Output the (x, y) coordinate of the center of the cell containing the given text.  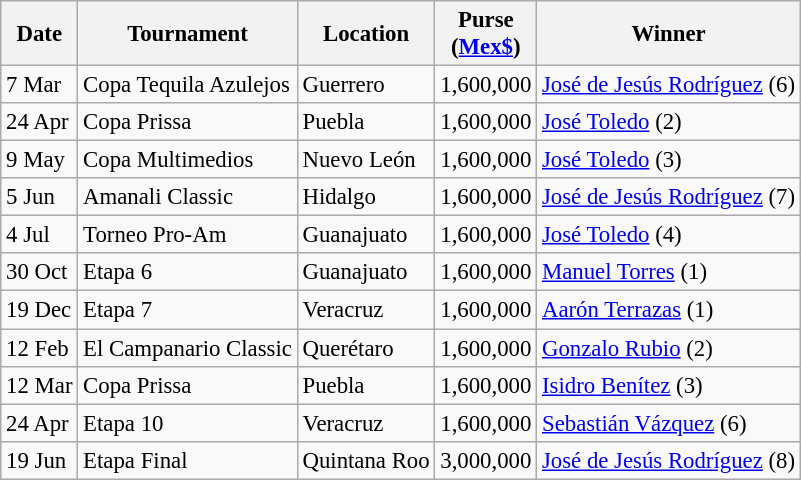
Copa Tequila Azulejos (188, 85)
El Campanario Classic (188, 348)
30 Oct (40, 273)
José Toledo (4) (669, 235)
9 May (40, 160)
Guerrero (366, 85)
Gonzalo Rubio (2) (669, 348)
José Toledo (3) (669, 160)
Winner (669, 34)
Purse(Mex$) (486, 34)
José Toledo (2) (669, 122)
Copa Multimedios (188, 160)
Etapa 10 (188, 423)
Nuevo León (366, 160)
7 Mar (40, 85)
Aarón Terrazas (1) (669, 310)
12 Feb (40, 348)
Date (40, 34)
Amanali Classic (188, 197)
Torneo Pro-Am (188, 235)
Etapa 7 (188, 310)
Isidro Benítez (3) (669, 385)
12 Mar (40, 385)
José de Jesús Rodríguez (7) (669, 197)
Etapa Final (188, 460)
Etapa 6 (188, 273)
Location (366, 34)
5 Jun (40, 197)
José de Jesús Rodríguez (8) (669, 460)
José de Jesús Rodríguez (6) (669, 85)
Manuel Torres (1) (669, 273)
Sebastián Vázquez (6) (669, 423)
Hidalgo (366, 197)
19 Dec (40, 310)
Tournament (188, 34)
4 Jul (40, 235)
19 Jun (40, 460)
3,000,000 (486, 460)
Quintana Roo (366, 460)
Querétaro (366, 348)
